Identify which cell holds the provided text, then report its [X, Y] central coordinate. 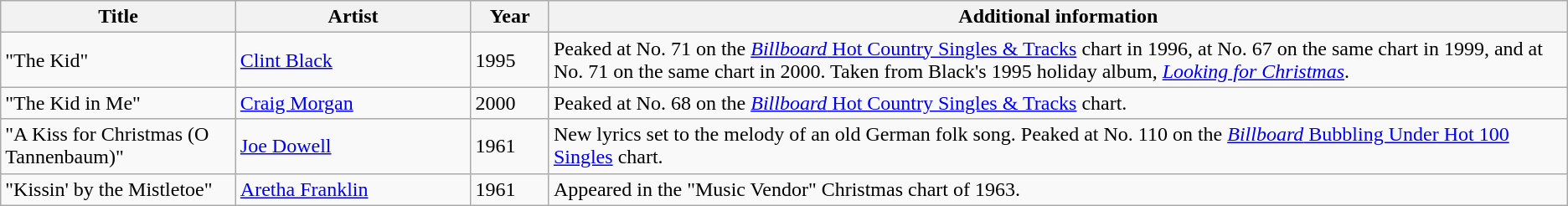
Clint Black [353, 60]
1995 [510, 60]
Artist [353, 17]
New lyrics set to the melody of an old German folk song. Peaked at No. 110 on the Billboard Bubbling Under Hot 100 Singles chart. [1058, 146]
Peaked at No. 68 on the Billboard Hot Country Singles & Tracks chart. [1058, 103]
Additional information [1058, 17]
Appeared in the "Music Vendor" Christmas chart of 1963. [1058, 189]
Joe Dowell [353, 146]
Year [510, 17]
2000 [510, 103]
"The Kid in Me" [119, 103]
Title [119, 17]
Craig Morgan [353, 103]
Aretha Franklin [353, 189]
"A Kiss for Christmas (O Tannenbaum)" [119, 146]
"Kissin' by the Mistletoe" [119, 189]
"The Kid" [119, 60]
